Detect which cell encompasses the target text, then output its (X, Y) center coordinate. 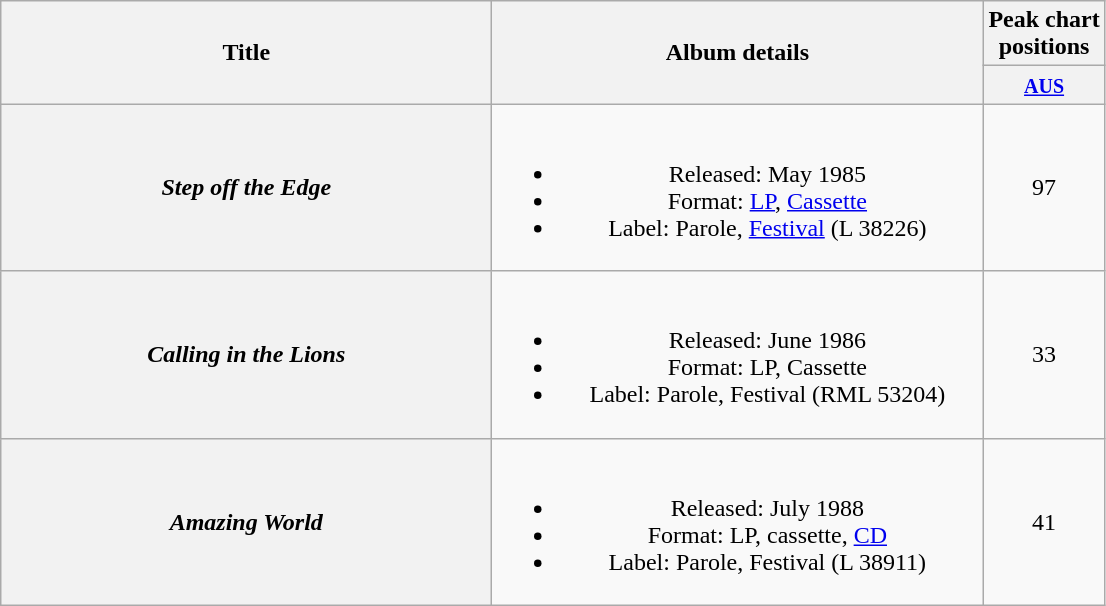
41 (1044, 522)
Album details (738, 52)
Step off the Edge (246, 188)
Released: June 1986Format: LP, CassetteLabel: Parole, Festival (RML 53204) (738, 354)
Calling in the Lions (246, 354)
Released: July 1988Format: LP, cassette, CDLabel: Parole, Festival (L 38911) (738, 522)
Amazing World (246, 522)
33 (1044, 354)
Released: May 1985Format: LP, CassetteLabel: Parole, Festival (L 38226) (738, 188)
Title (246, 52)
Peak chartpositions (1044, 34)
97 (1044, 188)
AUS (1044, 85)
